Extract the (X, Y) coordinate from the center of the cell holding the provided text.  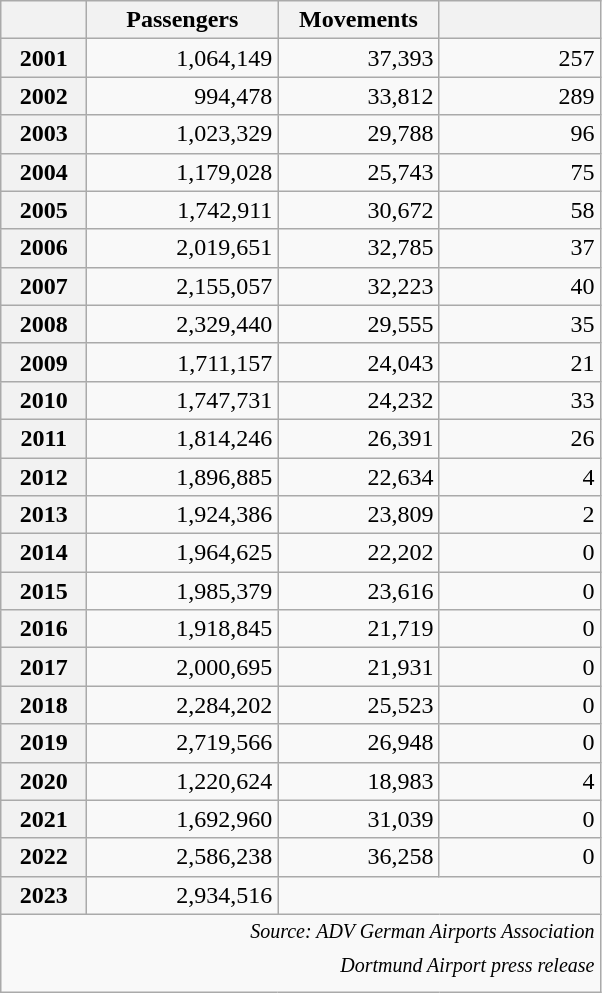
33,812 (358, 96)
75 (520, 172)
1,692,960 (182, 819)
24,232 (358, 400)
25,743 (358, 172)
2,155,057 (182, 286)
Passengers (182, 20)
1,742,911 (182, 210)
257 (520, 58)
1,985,379 (182, 591)
1,711,157 (182, 362)
2005 (44, 210)
21,719 (358, 629)
2020 (44, 781)
32,785 (358, 248)
2013 (44, 515)
32,223 (358, 286)
2002 (44, 96)
37 (520, 248)
2021 (44, 819)
26 (520, 438)
2010 (44, 400)
40 (520, 286)
2004 (44, 172)
2022 (44, 857)
2008 (44, 324)
21 (520, 362)
25,523 (358, 705)
26,948 (358, 743)
29,788 (358, 134)
30,672 (358, 210)
2,934,516 (182, 895)
29,555 (358, 324)
26,391 (358, 438)
1,814,246 (182, 438)
2011 (44, 438)
2,000,695 (182, 667)
33 (520, 400)
21,931 (358, 667)
2,329,440 (182, 324)
22,202 (358, 553)
23,616 (358, 591)
1,747,731 (182, 400)
2015 (44, 591)
96 (520, 134)
2019 (44, 743)
994,478 (182, 96)
2007 (44, 286)
289 (520, 96)
18,983 (358, 781)
2,284,202 (182, 705)
2014 (44, 553)
2,719,566 (182, 743)
2001 (44, 58)
31,039 (358, 819)
2003 (44, 134)
2018 (44, 705)
2017 (44, 667)
2023 (44, 895)
Source: ADV German Airports AssociationDortmund Airport press release (300, 953)
2012 (44, 477)
2009 (44, 362)
2,586,238 (182, 857)
1,023,329 (182, 134)
1,064,149 (182, 58)
22,634 (358, 477)
58 (520, 210)
2016 (44, 629)
23,809 (358, 515)
36,258 (358, 857)
1,179,028 (182, 172)
2 (520, 515)
1,896,885 (182, 477)
37,393 (358, 58)
Movements (358, 20)
1,924,386 (182, 515)
24,043 (358, 362)
2,019,651 (182, 248)
2006 (44, 248)
1,220,624 (182, 781)
1,918,845 (182, 629)
1,964,625 (182, 553)
35 (520, 324)
